Detect which cell encompasses the target text, then output its (x, y) center coordinate. 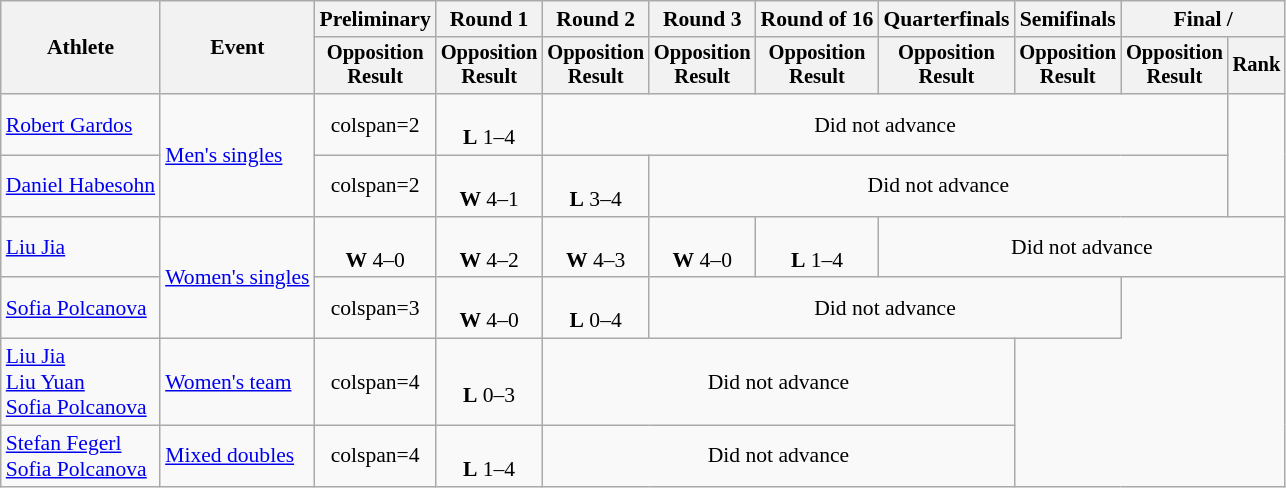
Rank (1257, 66)
Sofia Polcanova (80, 308)
Liu JiaLiu YuanSofia Polcanova (80, 382)
L 0–3 (490, 382)
colspan=3 (376, 308)
Round 3 (702, 19)
Quarterfinals (946, 19)
Liu Jia (80, 248)
L 0–4 (596, 308)
L 3–4 (596, 186)
Stefan FegerlSofia Polcanova (80, 456)
Women's team (237, 382)
Daniel Habesohn (80, 186)
Preliminary (376, 19)
W 4–3 (596, 248)
Mixed doubles (237, 456)
Round 1 (490, 19)
W 4–1 (490, 186)
W 4–2 (490, 248)
Semifinals (1068, 19)
Final / (1203, 19)
Athlete (80, 48)
Round of 16 (818, 19)
Round 2 (596, 19)
Event (237, 48)
Robert Gardos (80, 124)
Men's singles (237, 155)
Women's singles (237, 278)
